Determine the [X, Y] coordinate at the center of the cell enclosing the given text.  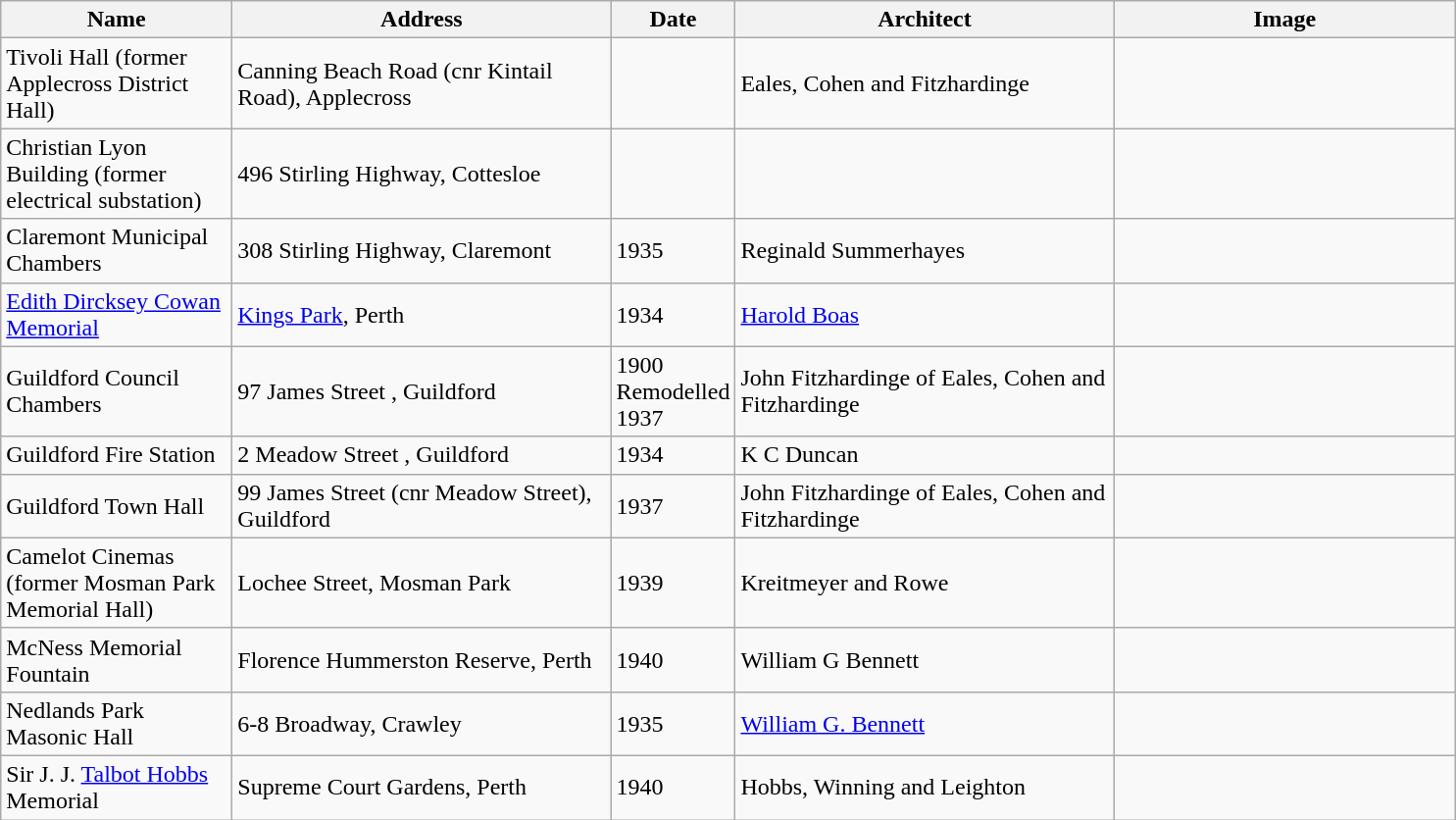
496 Stirling Highway, Cottesloe [422, 174]
1900 Remodelled 1937 [673, 391]
William G Bennett [925, 659]
Guildford Fire Station [117, 455]
Christian Lyon Building (former electrical substation) [117, 174]
2 Meadow Street , Guildford [422, 455]
Address [422, 20]
308 Stirling Highway, Claremont [422, 251]
K C Duncan [925, 455]
Eales, Cohen and Fitzhardinge [925, 83]
Hobbs, Winning and Leighton [925, 787]
Reginald Summerhayes [925, 251]
Kreitmeyer and Rowe [925, 583]
1937 [673, 506]
Guildford Council Chambers [117, 391]
Harold Boas [925, 314]
McNess Memorial Fountain [117, 659]
97 James Street , Guildford [422, 391]
Guildford Town Hall [117, 506]
Claremont Municipal Chambers [117, 251]
Date [673, 20]
Florence Hummerston Reserve, Perth [422, 659]
6-8 Broadway, Crawley [422, 724]
Name [117, 20]
Camelot Cinemas (former Mosman Park Memorial Hall) [117, 583]
Nedlands Park Masonic Hall [117, 724]
Edith Dircksey Cowan Memorial [117, 314]
Supreme Court Gardens, Perth [422, 787]
William G. Bennett [925, 724]
Canning Beach Road (cnr Kintail Road), Applecross [422, 83]
99 James Street (cnr Meadow Street), Guildford [422, 506]
Lochee Street, Mosman Park [422, 583]
Tivoli Hall (former Applecross District Hall) [117, 83]
1939 [673, 583]
Kings Park, Perth [422, 314]
Architect [925, 20]
Sir J. J. Talbot Hobbs Memorial [117, 787]
Image [1284, 20]
